Scan for the cell matching the given text and deliver its (x, y) coordinate at center. 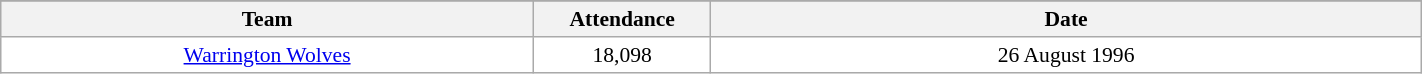
Date (1066, 19)
Team (268, 19)
Attendance (622, 19)
Warrington Wolves (268, 55)
18,098 (622, 55)
26 August 1996 (1066, 55)
